For the text-containing cell, return its midpoint in (x, y) coordinate format. 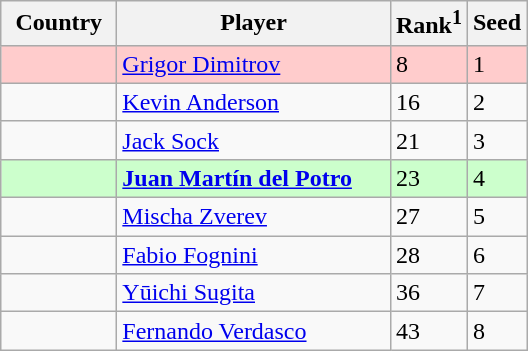
2 (496, 102)
Seed (496, 24)
Rank1 (428, 24)
Player (254, 24)
23 (428, 178)
1 (496, 64)
7 (496, 293)
28 (428, 255)
4 (496, 178)
3 (496, 140)
Jack Sock (254, 140)
Mischa Zverev (254, 217)
Fernando Verdasco (254, 331)
6 (496, 255)
5 (496, 217)
Juan Martín del Potro (254, 178)
Kevin Anderson (254, 102)
21 (428, 140)
27 (428, 217)
36 (428, 293)
Grigor Dimitrov (254, 64)
16 (428, 102)
Yūichi Sugita (254, 293)
43 (428, 331)
Fabio Fognini (254, 255)
Country (59, 24)
